Find where the given text appears and provide that cell's center as [X, Y] coordinate. 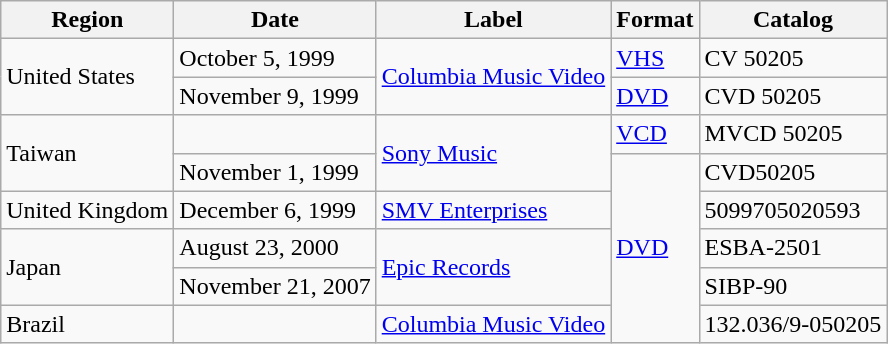
CV 50205 [793, 58]
MVCD 50205 [793, 134]
Label [494, 20]
Taiwan [88, 153]
CVD 50205 [793, 96]
Brazil [88, 324]
Format [655, 20]
SIBP-90 [793, 286]
ESBA-2501 [793, 248]
SMV Enterprises [494, 210]
Region [88, 20]
United Kingdom [88, 210]
August 23, 2000 [275, 248]
VCD [655, 134]
November 21, 2007 [275, 286]
November 9, 1999 [275, 96]
October 5, 1999 [275, 58]
Epic Records [494, 267]
December 6, 1999 [275, 210]
Sony Music [494, 153]
CVD50205 [793, 172]
November 1, 1999 [275, 172]
VHS [655, 58]
Catalog [793, 20]
Date [275, 20]
132.036/9-050205 [793, 324]
Japan [88, 267]
United States [88, 77]
5099705020593 [793, 210]
